Pinpoint the cell where the given text exists, returning its (X, Y) midpoint coordinate. 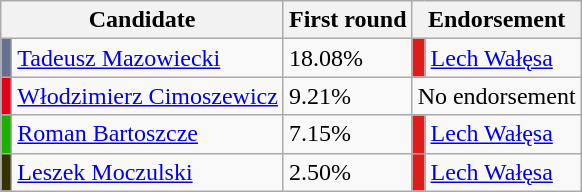
18.08% (348, 58)
Tadeusz Mazowiecki (148, 58)
9.21% (348, 96)
Roman Bartoszcze (148, 134)
Candidate (142, 20)
Włodzimierz Cimoszewicz (148, 96)
Leszek Moczulski (148, 172)
First round (348, 20)
7.15% (348, 134)
2.50% (348, 172)
Endorsement (496, 20)
No endorsement (496, 96)
